Pinpoint the cell where the given text exists, returning its (X, Y) midpoint coordinate. 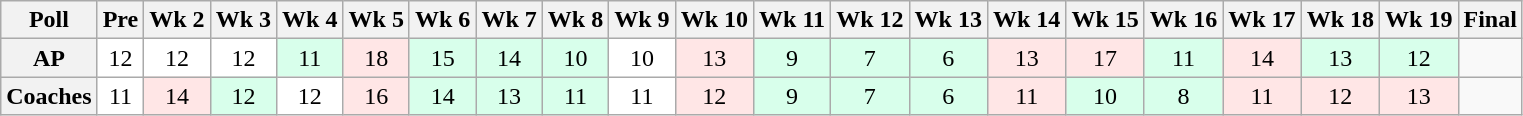
Wk 2 (177, 20)
8 (1183, 96)
Wk 9 (642, 20)
Wk 16 (1183, 20)
Wk 6 (442, 20)
Final (1490, 20)
Poll (49, 20)
Wk 11 (792, 20)
16 (376, 96)
Wk 3 (243, 20)
Wk 19 (1419, 20)
18 (376, 58)
Wk 10 (714, 20)
Wk 18 (1340, 20)
Wk 14 (1026, 20)
AP (49, 58)
Wk 8 (575, 20)
Wk 4 (310, 20)
Wk 15 (1105, 20)
Pre (120, 20)
15 (442, 58)
Wk 12 (870, 20)
17 (1105, 58)
Wk 5 (376, 20)
Wk 13 (948, 20)
Wk 7 (509, 20)
Wk 17 (1262, 20)
Coaches (49, 96)
